Find where the given text appears and provide that cell's center as [X, Y] coordinate. 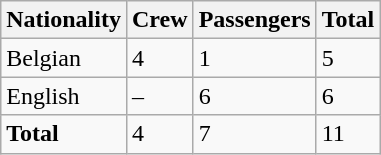
11 [348, 134]
Passengers [254, 20]
Nationality [64, 20]
5 [348, 58]
1 [254, 58]
Belgian [64, 58]
7 [254, 134]
English [64, 96]
Crew [160, 20]
– [160, 96]
